Capture the cell that displays the provided text and extract its [X, Y] central coordinate. 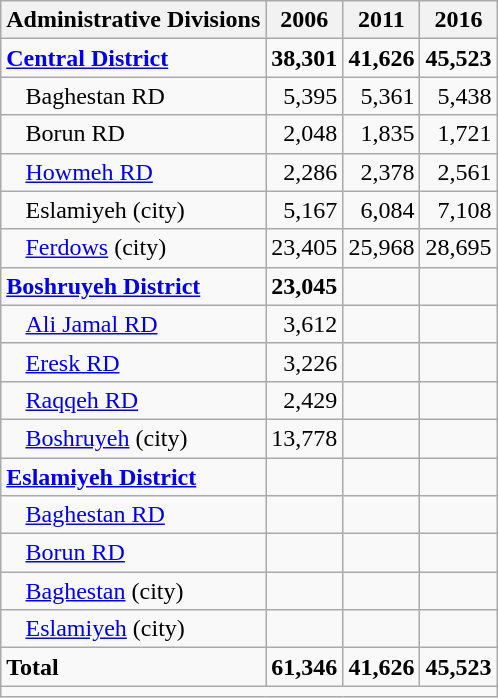
Howmeh RD [134, 172]
38,301 [304, 58]
2,048 [304, 134]
2016 [458, 20]
Eresk RD [134, 362]
2006 [304, 20]
5,361 [382, 96]
2,378 [382, 172]
Ali Jamal RD [134, 324]
Raqqeh RD [134, 400]
23,045 [304, 286]
1,835 [382, 134]
23,405 [304, 248]
13,778 [304, 438]
Eslamiyeh District [134, 477]
7,108 [458, 210]
Boshruyeh (city) [134, 438]
2,286 [304, 172]
Total [134, 667]
3,226 [304, 362]
Administrative Divisions [134, 20]
5,167 [304, 210]
3,612 [304, 324]
1,721 [458, 134]
2,429 [304, 400]
2,561 [458, 172]
Ferdows (city) [134, 248]
6,084 [382, 210]
25,968 [382, 248]
61,346 [304, 667]
5,438 [458, 96]
2011 [382, 20]
Boshruyeh District [134, 286]
Central District [134, 58]
Baghestan (city) [134, 591]
5,395 [304, 96]
28,695 [458, 248]
